Output the [X, Y] coordinate of the center of the cell containing the given text.  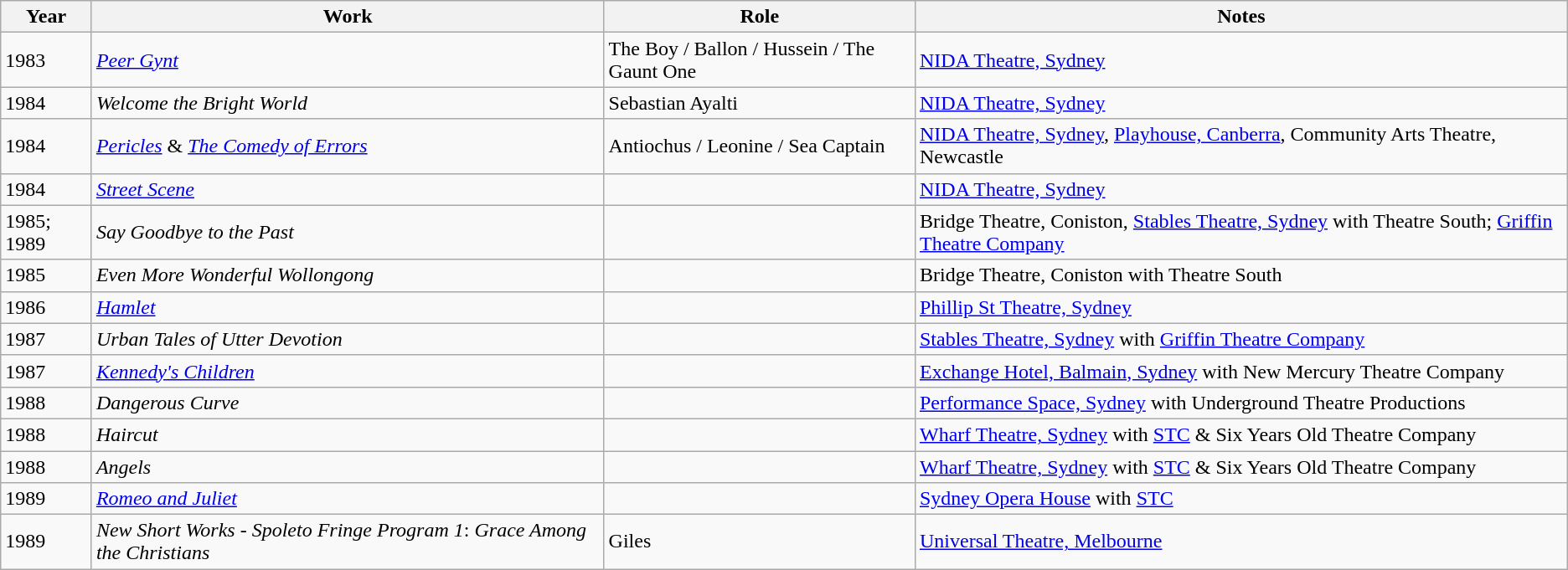
Dangerous Curve [348, 403]
Giles [759, 542]
Angels [348, 466]
Say Goodbye to the Past [348, 233]
Street Scene [348, 189]
1986 [47, 307]
Universal Theatre, Melbourne [1241, 542]
Sebastian Ayalti [759, 103]
Even More Wonderful Wollongong [348, 275]
Role [759, 17]
Stables Theatre, Sydney with Griffin Theatre Company [1241, 339]
Urban Tales of Utter Devotion [348, 339]
Sydney Opera House with STC [1241, 499]
The Boy / Ballon / Hussein / The Gaunt One [759, 60]
Notes [1241, 17]
Exchange Hotel, Balmain, Sydney with New Mercury Theatre Company [1241, 371]
New Short Works - Spoleto Fringe Program 1: Grace Among the Christians [348, 542]
Haircut [348, 434]
Phillip St Theatre, Sydney [1241, 307]
Work [348, 17]
Romeo and Juliet [348, 499]
Pericles & The Comedy of Errors [348, 146]
NIDA Theatre, Sydney, Playhouse, Canberra, Community Arts Theatre, Newcastle [1241, 146]
1985 [47, 275]
Kennedy's Children [348, 371]
Performance Space, Sydney with Underground Theatre Productions [1241, 403]
1985; 1989 [47, 233]
Bridge Theatre, Coniston, Stables Theatre, Sydney with Theatre South; Griffin Theatre Company [1241, 233]
Peer Gynt [348, 60]
1983 [47, 60]
Welcome the Bright World [348, 103]
Bridge Theatre, Coniston with Theatre South [1241, 275]
Year [47, 17]
Hamlet [348, 307]
Antiochus / Leonine / Sea Captain [759, 146]
